Scan for the cell matching the given text and deliver its (x, y) coordinate at center. 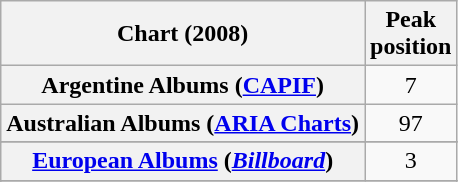
3 (411, 161)
Australian Albums (ARIA Charts) (183, 123)
97 (411, 123)
7 (411, 85)
Argentine Albums (CAPIF) (183, 85)
Peakposition (411, 34)
Chart (2008) (183, 34)
European Albums (Billboard) (183, 161)
